Capture the cell that displays the provided text and extract its [x, y] central coordinate. 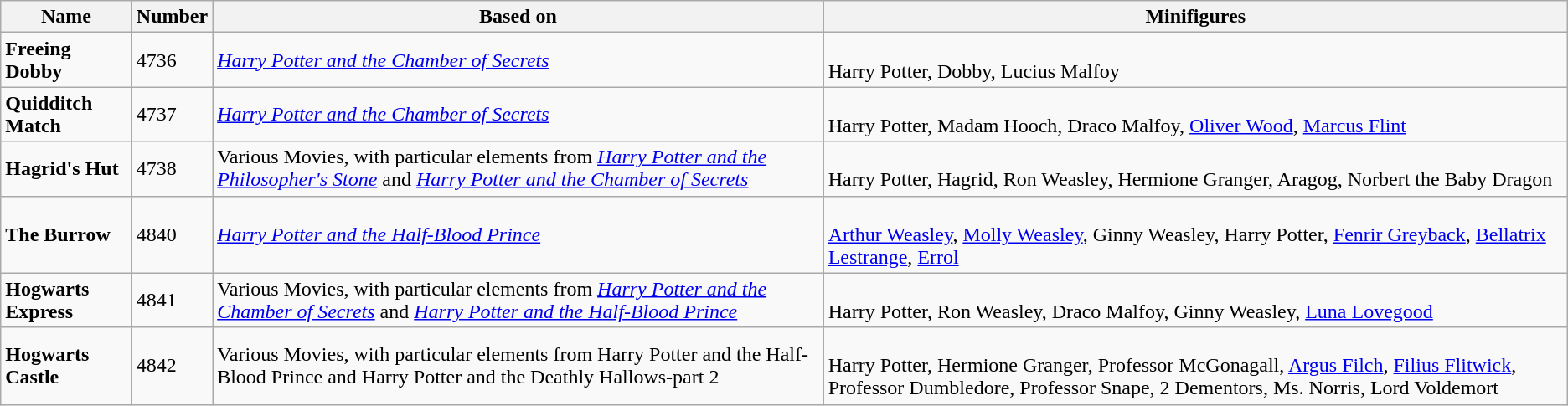
Various Movies, with particular elements from Harry Potter and the Philosopher's Stone and Harry Potter and the Chamber of Secrets [518, 169]
The Burrow [67, 234]
Name [67, 17]
Freeing Dobby [67, 60]
Hogwarts Express [67, 300]
Harry Potter and the Half-Blood Prince [518, 234]
4842 [172, 366]
Quidditch Match [67, 114]
4840 [172, 234]
Based on [518, 17]
4738 [172, 169]
Hogwarts Castle [67, 366]
Harry Potter, Dobby, Lucius Malfoy [1195, 60]
4736 [172, 60]
4737 [172, 114]
Number [172, 17]
Harry Potter, Ron Weasley, Draco Malfoy, Ginny Weasley, Luna Lovegood [1195, 300]
Minifigures [1195, 17]
Arthur Weasley, Molly Weasley, Ginny Weasley, Harry Potter, Fenrir Greyback, Bellatrix Lestrange, Errol [1195, 234]
Various Movies, with particular elements from Harry Potter and the Half-Blood Prince and Harry Potter and the Deathly Hallows-part 2 [518, 366]
Hagrid's Hut [67, 169]
Various Movies, with particular elements from Harry Potter and the Chamber of Secrets and Harry Potter and the Half-Blood Prince [518, 300]
4841 [172, 300]
Harry Potter, Madam Hooch, Draco Malfoy, Oliver Wood, Marcus Flint [1195, 114]
Harry Potter, Hagrid, Ron Weasley, Hermione Granger, Aragog, Norbert the Baby Dragon [1195, 169]
